Scan for the cell matching the given text and deliver its (x, y) coordinate at center. 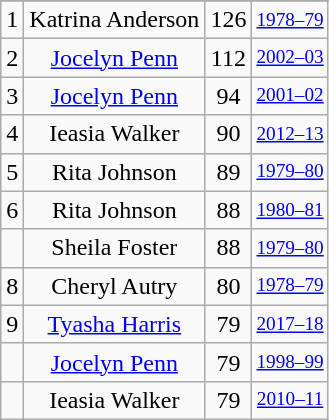
1980–81 (290, 210)
5 (12, 172)
Sheila Foster (114, 248)
94 (228, 96)
9 (12, 324)
Tyasha Harris (114, 324)
2012–13 (290, 134)
6 (12, 210)
Cheryl Autry (114, 286)
1 (12, 20)
2001–02 (290, 96)
2010–11 (290, 400)
2002–03 (290, 58)
89 (228, 172)
3 (12, 96)
80 (228, 286)
1998–99 (290, 362)
8 (12, 286)
126 (228, 20)
Katrina Anderson (114, 20)
112 (228, 58)
90 (228, 134)
4 (12, 134)
2017–18 (290, 324)
2 (12, 58)
